Identify which cell holds the provided text, then report its (X, Y) central coordinate. 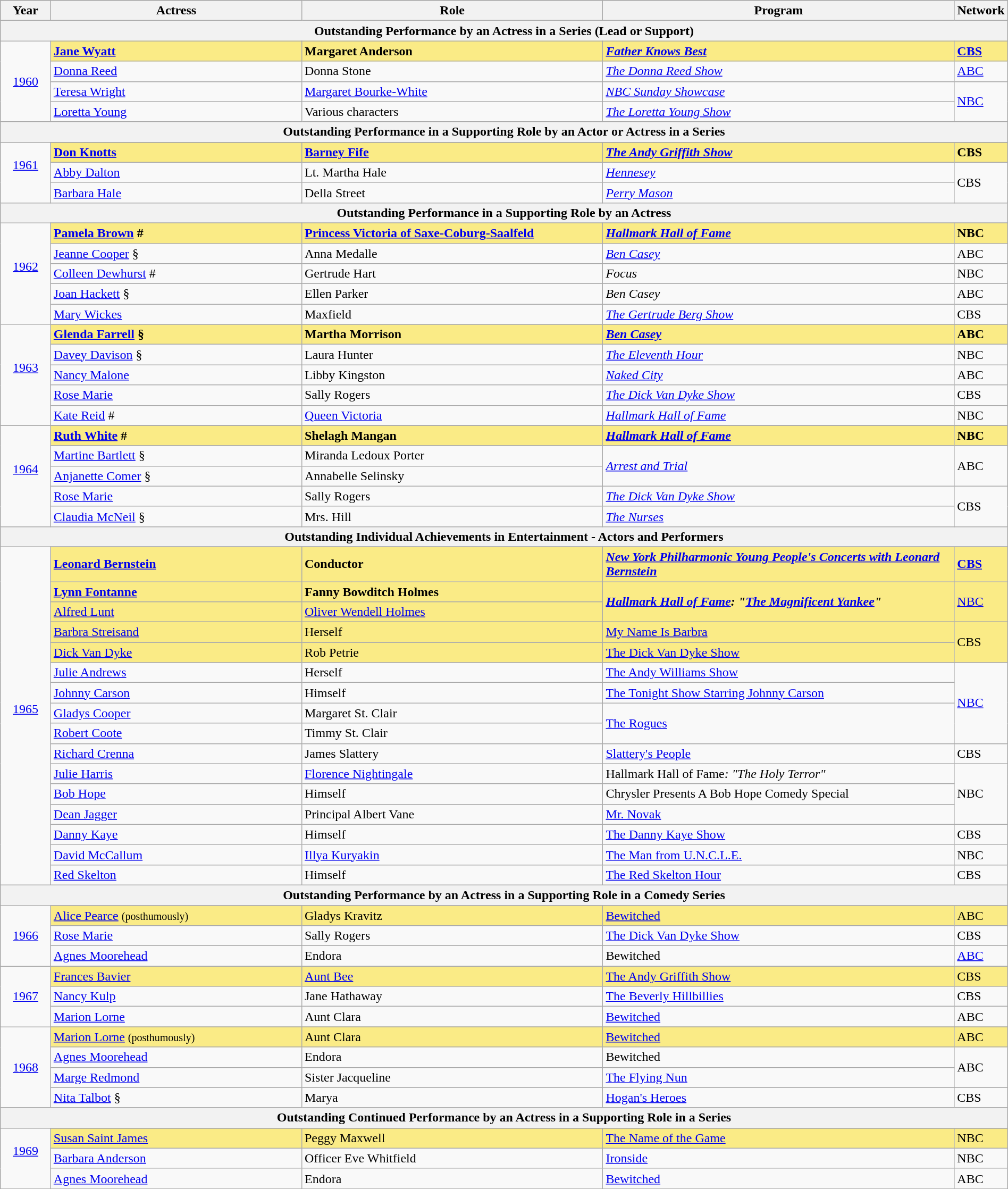
Conductor (452, 564)
Marya (452, 1098)
Davey Davison § (176, 355)
The Tonight Show Starring Johnny Carson (778, 693)
Ironside (778, 1158)
The Rogues (778, 723)
Chrysler Presents A Bob Hope Comedy Special (778, 794)
Nita Talbot § (176, 1098)
The Loretta Young Show (778, 112)
Perry Mason (778, 192)
Alice Pearce (posthumously) (176, 915)
The Flying Nun (778, 1077)
Glenda Farrell § (176, 334)
The Andy Williams Show (778, 673)
Marion Lorne (176, 1017)
NBC Sunday Showcase (778, 91)
Leonard Bernstein (176, 564)
Abby Dalton (176, 172)
Barbara Hale (176, 192)
Donna Stone (452, 71)
Red Skelton (176, 875)
Johnny Carson (176, 693)
Hogan's Heroes (778, 1098)
Oliver Wendell Holmes (452, 612)
Donna Reed (176, 71)
Barbara Anderson (176, 1158)
Slattery's People (778, 753)
Marion Lorne (posthumously) (176, 1037)
Ruth White # (176, 436)
Outstanding Performance in a Supporting Role by an Actor or Actress in a Series (504, 132)
Kate Reid # (176, 415)
Ellen Parker (452, 294)
Jane Hathaway (452, 997)
Mary Wickes (176, 314)
Nancy Malone (176, 375)
Martha Morrison (452, 334)
Lt. Martha Hale (452, 172)
Julie Harris (176, 774)
Pamela Brown # (176, 233)
Hennesey (778, 172)
Julie Andrews (176, 673)
Richard Crenna (176, 753)
Jeanne Cooper § (176, 254)
1969 (26, 1158)
1964 (26, 476)
Margaret St. Clair (452, 713)
Dick Van Dyke (176, 652)
The Donna Reed Show (778, 71)
The Name of the Game (778, 1138)
Joan Hackett § (176, 294)
Principal Albert Vane (452, 814)
Mrs. Hill (452, 516)
Barbra Streisand (176, 632)
Network (981, 11)
Outstanding Performance by an Actress in a Series (Lead or Support) (504, 31)
Dean Jagger (176, 814)
Maxfield (452, 314)
Queen Victoria (452, 415)
Aunt Bee (452, 976)
The Man from U.N.C.L.E. (778, 855)
Rob Petrie (452, 652)
Libby Kingston (452, 375)
Various characters (452, 112)
Fanny Bowditch Holmes (452, 592)
The Nurses (778, 516)
Susan Saint James (176, 1138)
Outstanding Individual Achievements in Entertainment - Actors and Performers (504, 537)
1960 (26, 81)
1968 (26, 1067)
Illya Kuryakin (452, 855)
1965 (26, 716)
Hallmark Hall of Fame: "The Magnificent Yankee" (778, 602)
The Gertrude Berg Show (778, 314)
Laura Hunter (452, 355)
Claudia McNeil § (176, 516)
Danny Kaye (176, 834)
The Eleventh Hour (778, 355)
Anjanette Comer § (176, 476)
Bob Hope (176, 794)
Robert Coote (176, 733)
Focus (778, 274)
Mr. Novak (778, 814)
Teresa Wright (176, 91)
Outstanding Performance by an Actress in a Supporting Role in a Comedy Series (504, 895)
Outstanding Continued Performance by an Actress in a Supporting Role in a Series (504, 1118)
Outstanding Performance in a Supporting Role by an Actress (504, 213)
Nancy Kulp (176, 997)
Jane Wyatt (176, 51)
Margaret Anderson (452, 51)
Miranda Ledoux Porter (452, 456)
My Name Is Barbra (778, 632)
Role (452, 11)
Peggy Maxwell (452, 1138)
New York Philharmonic Young People's Concerts with Leonard Bernstein (778, 564)
Program (778, 11)
Anna Medalle (452, 254)
Year (26, 11)
Gertrude Hart (452, 274)
1966 (26, 935)
Gladys Cooper (176, 713)
Officer Eve Whitfield (452, 1158)
Della Street (452, 192)
Shelagh Mangan (452, 436)
James Slattery (452, 753)
Princess Victoria of Saxe-Coburg-Saalfeld (452, 233)
Barney Fife (452, 152)
Naked City (778, 375)
1962 (26, 273)
The Danny Kaye Show (778, 834)
1967 (26, 997)
Hallmark Hall of Fame: "The Holy Terror" (778, 774)
Martine Bartlett § (176, 456)
Loretta Young (176, 112)
Sister Jacqueline (452, 1077)
Arrest and Trial (778, 466)
Timmy St. Clair (452, 733)
Lynn Fontanne (176, 592)
1961 (26, 172)
Marge Redmond (176, 1077)
Don Knotts (176, 152)
Margaret Bourke-White (452, 91)
Actress (176, 11)
Gladys Kravitz (452, 915)
Frances Bavier (176, 976)
The Red Skelton Hour (778, 875)
Florence Nightingale (452, 774)
David McCallum (176, 855)
1963 (26, 375)
Father Knows Best (778, 51)
Colleen Dewhurst # (176, 274)
Alfred Lunt (176, 612)
The Beverly Hillbillies (778, 997)
Annabelle Selinsky (452, 476)
